Detect which cell encompasses the target text, then output its (x, y) center coordinate. 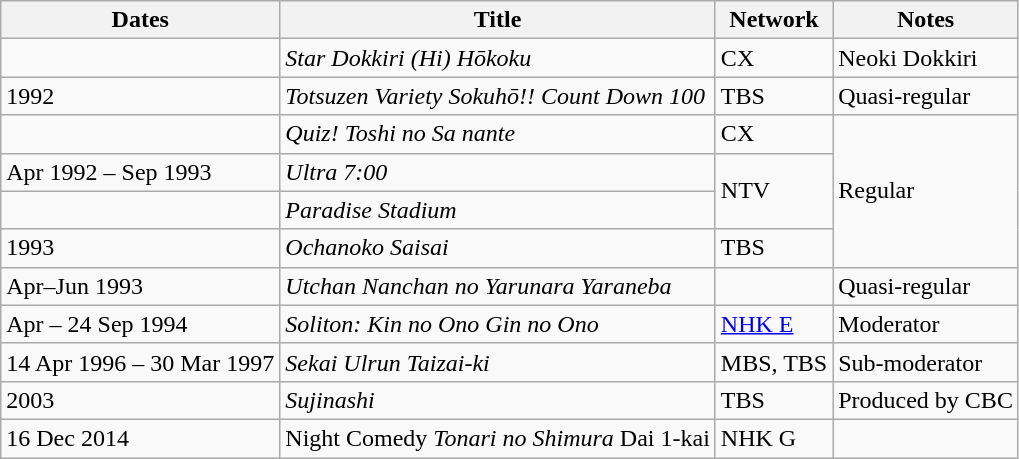
Quiz! Toshi no Sa nante (498, 134)
Star Dokkiri (Hi) Hōkoku (498, 58)
Ochanoko Saisai (498, 248)
14 Apr 1996 – 30 Mar 1997 (140, 362)
Notes (926, 20)
Neoki Dokkiri (926, 58)
Title (498, 20)
Totsuzen Variety Sokuhō!! Count Down 100 (498, 96)
Apr–Jun 1993 (140, 286)
Ultra 7:00 (498, 172)
16 Dec 2014 (140, 438)
Regular (926, 191)
Sekai Ulrun Taizai-ki (498, 362)
Sub-moderator (926, 362)
Network (774, 20)
Dates (140, 20)
NHK E (774, 324)
Utchan Nanchan no Yarunara Yaraneba (498, 286)
2003 (140, 400)
Moderator (926, 324)
Apr 1992 – Sep 1993 (140, 172)
Sujinashi (498, 400)
NTV (774, 191)
Paradise Stadium (498, 210)
Produced by CBC (926, 400)
Soliton: Kin no Ono Gin no Ono (498, 324)
NHK G (774, 438)
Night Comedy Tonari no Shimura Dai 1-kai (498, 438)
Apr – 24 Sep 1994 (140, 324)
MBS, TBS (774, 362)
1993 (140, 248)
1992 (140, 96)
